Detect which cell encompasses the target text, then output its (X, Y) center coordinate. 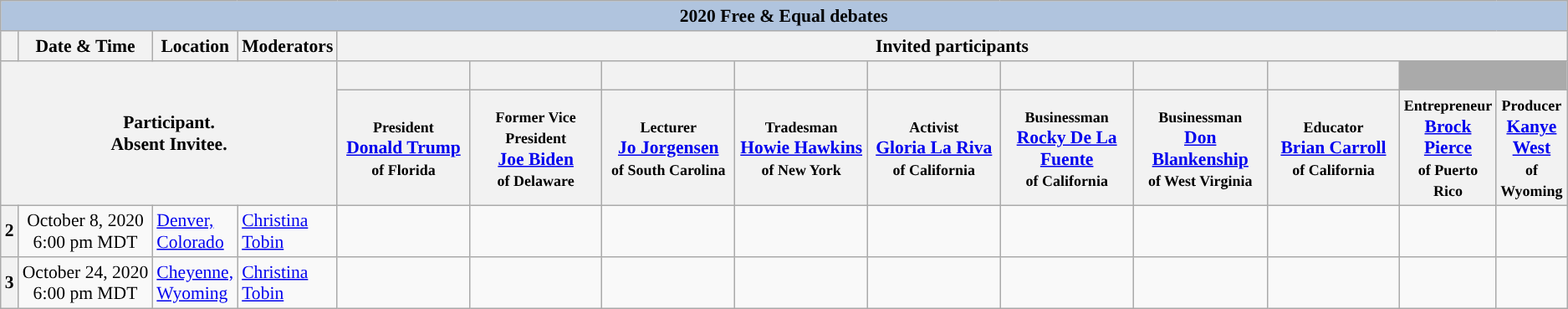
2 (10, 231)
2020 Free & Equal debates (784, 16)
BusinessmanRocky De La Fuenteof California (1067, 148)
ProducerKanye Westof Wyoming (1531, 148)
PresidentDonald Trumpof Florida (403, 148)
BusinessmanDon Blankenshipof West Virginia (1200, 148)
3 (10, 283)
Participant. Absent Invitee. (169, 132)
October 24, 20206:00 pm MDT (85, 283)
EducatorBrian Carrollof California (1333, 148)
EntrepreneurBrock Pierceof Puerto Rico (1448, 148)
TradesmanHowie Hawkinsof New York (801, 148)
Invited participants (952, 46)
Date & Time (85, 46)
Moderators (288, 46)
Cheyenne, Wyoming (195, 283)
Location (195, 46)
LecturerJo Jorgensenof South Carolina (669, 148)
Denver, Colorado (195, 231)
ActivistGloria La Rivaof California (934, 148)
October 8, 20206:00 pm MDT (85, 231)
Former Vice PresidentJoe Bidenof Delaware (536, 148)
